Identify which cell holds the provided text, then report its [x, y] central coordinate. 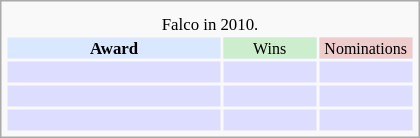
Falco in 2010. [210, 24]
Award [114, 48]
Wins [270, 48]
Nominations [366, 48]
